Provide the [x, y] coordinate of the cell's center where the given text is located.  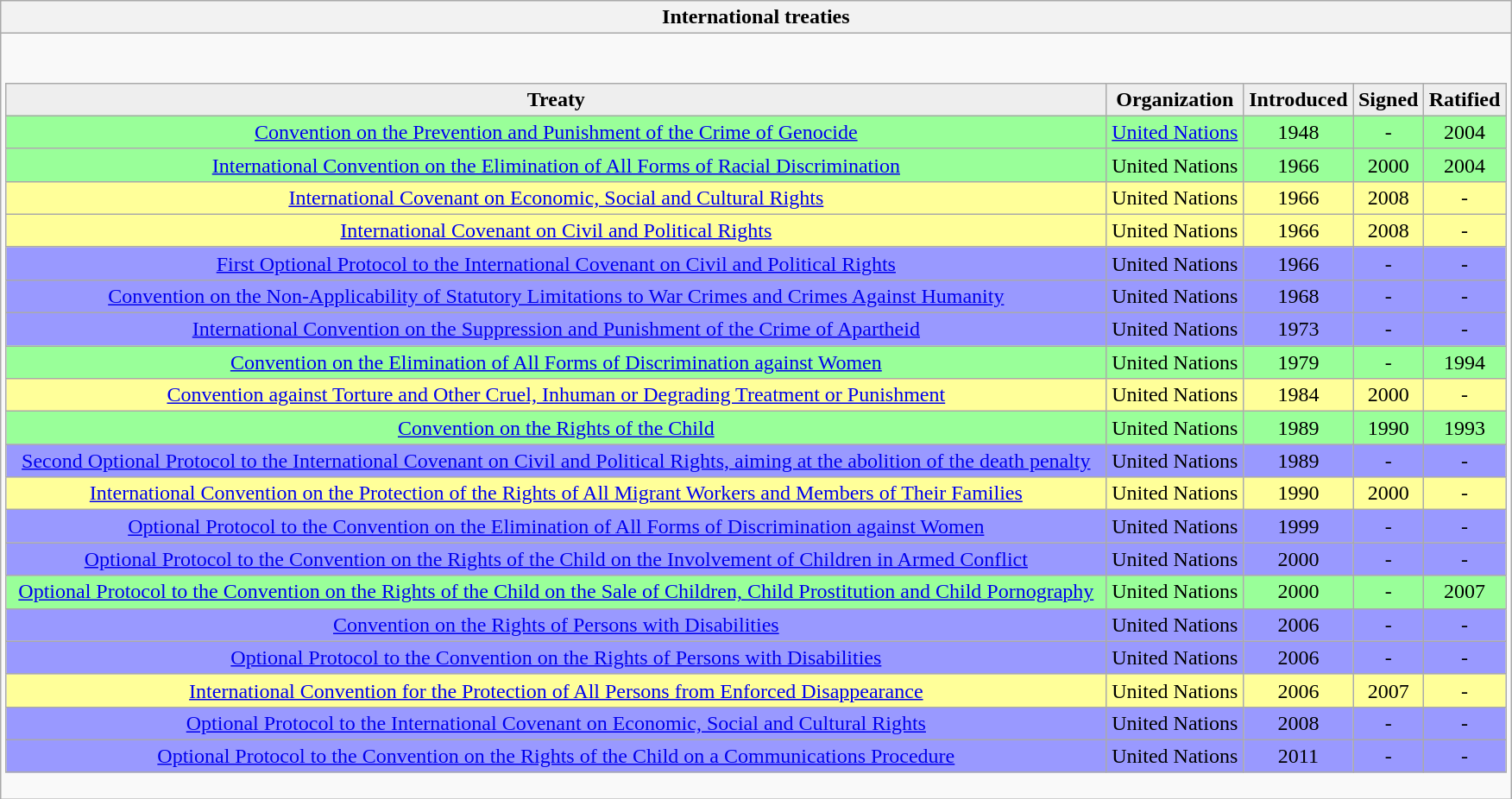
1999 [1298, 526]
Optional Protocol to the Convention on the Rights of the Child on the Involvement of Children in Armed Conflict [556, 559]
First Optional Protocol to the International Covenant on Civil and Political Rights [556, 263]
Introduced [1298, 99]
Treaty [556, 99]
Convention on the Non-Applicability of Statutory Limitations to War Crimes and Crimes Against Humanity [556, 296]
International Covenant on Economic, Social and Cultural Rights [556, 198]
International treaties [756, 17]
Optional Protocol to the Convention on the Rights of Persons with Disabilities [556, 657]
Optional Protocol to the Convention on the Elimination of All Forms of Discrimination against Women [556, 526]
1968 [1298, 296]
1979 [1298, 362]
Convention on the Rights of the Child [556, 428]
Ratified [1464, 99]
1994 [1464, 362]
Optional Protocol to the Convention on the Rights of the Child on the Sale of Children, Child Prostitution and Child Pornography [556, 592]
Organization [1175, 99]
1973 [1298, 330]
1984 [1298, 395]
Second Optional Protocol to the International Covenant on Civil and Political Rights, aiming at the abolition of the death penalty [556, 461]
Signed [1389, 99]
Convention against Torture and Other Cruel, Inhuman or Degrading Treatment or Punishment [556, 395]
International Convention on the Elimination of All Forms of Racial Discrimination [556, 165]
1993 [1464, 428]
International Convention on the Protection of the Rights of All Migrant Workers and Members of Their Families [556, 494]
1948 [1298, 132]
International Convention on the Suppression and Punishment of the Crime of Apartheid [556, 330]
Convention on the Elimination of All Forms of Discrimination against Women [556, 362]
2011 [1298, 756]
Optional Protocol to the International Covenant on Economic, Social and Cultural Rights [556, 723]
International Covenant on Civil and Political Rights [556, 230]
International Convention for the Protection of All Persons from Enforced Disappearance [556, 690]
Convention on the Rights of Persons with Disabilities [556, 625]
Optional Protocol to the Convention on the Rights of the Child on a Communications Procedure [556, 756]
Convention on the Prevention and Punishment of the Crime of Genocide [556, 132]
